Detect which cell encompasses the target text, then output its [X, Y] center coordinate. 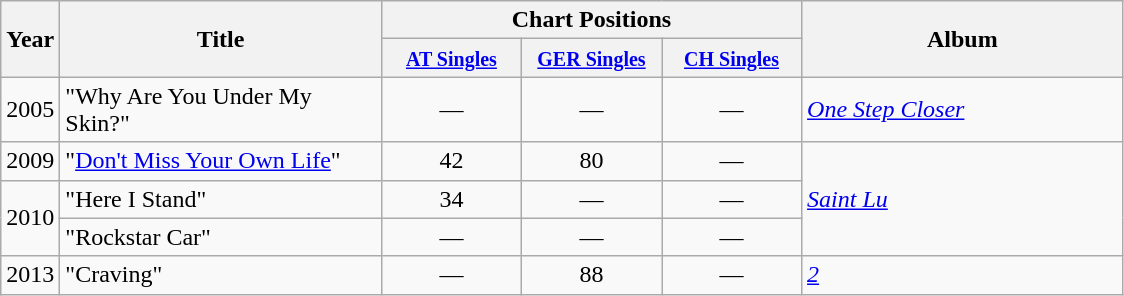
Year [30, 39]
Album [963, 39]
2009 [30, 161]
AT Singles [451, 58]
80 [591, 161]
One Step Closer [963, 110]
CH Singles [732, 58]
"Craving" [221, 275]
2005 [30, 110]
"Rockstar Car" [221, 237]
2013 [30, 275]
2 [963, 275]
"Don't Miss Your Own Life" [221, 161]
GER Singles [591, 58]
2010 [30, 218]
Chart Positions [591, 20]
Title [221, 39]
Saint Lu [963, 199]
"Here I Stand" [221, 199]
88 [591, 275]
42 [451, 161]
"Why Are You Under My Skin?" [221, 110]
34 [451, 199]
